Extract the [X, Y] coordinate from the center of the cell holding the provided text.  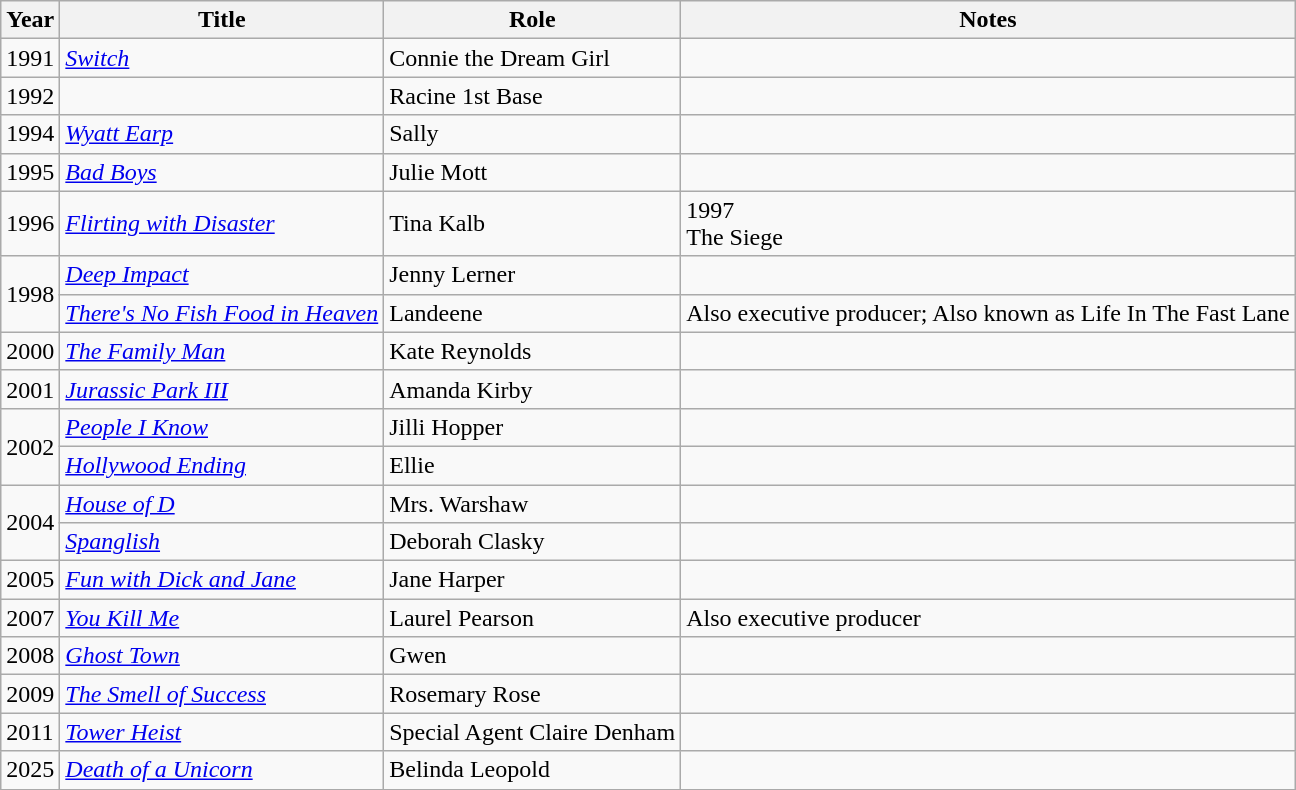
2009 [30, 694]
Racine 1st Base [532, 96]
Julie Mott [532, 172]
Mrs. Warshaw [532, 503]
Ellie [532, 465]
Tina Kalb [532, 224]
The Smell of Success [222, 694]
1995 [30, 172]
2005 [30, 580]
Special Agent Claire Denham [532, 732]
Title [222, 20]
Jilli Hopper [532, 427]
Rosemary Rose [532, 694]
Spanglish [222, 542]
Deep Impact [222, 275]
Role [532, 20]
2004 [30, 522]
Connie the Dream Girl [532, 58]
Also executive producer; Also known as Life In The Fast Lane [988, 313]
Jurassic Park III [222, 389]
Fun with Dick and Jane [222, 580]
Death of a Unicorn [222, 770]
Ghost Town [222, 656]
2000 [30, 351]
Jane Harper [532, 580]
1991 [30, 58]
Sally [532, 134]
Kate Reynolds [532, 351]
Switch [222, 58]
Amanda Kirby [532, 389]
Flirting with Disaster [222, 224]
Tower Heist [222, 732]
Notes [988, 20]
1998 [30, 294]
Landeene [532, 313]
Wyatt Earp [222, 134]
2007 [30, 618]
Year [30, 20]
2025 [30, 770]
2008 [30, 656]
2001 [30, 389]
1992 [30, 96]
You Kill Me [222, 618]
2011 [30, 732]
1996 [30, 224]
Bad Boys [222, 172]
Hollywood Ending [222, 465]
People I Know [222, 427]
1997The Siege [988, 224]
Deborah Clasky [532, 542]
2002 [30, 446]
Laurel Pearson [532, 618]
The Family Man [222, 351]
Gwen [532, 656]
Belinda Leopold [532, 770]
House of D [222, 503]
There's No Fish Food in Heaven [222, 313]
Jenny Lerner [532, 275]
1994 [30, 134]
Also executive producer [988, 618]
